Find where the given text appears and provide that cell's center as (X, Y) coordinate. 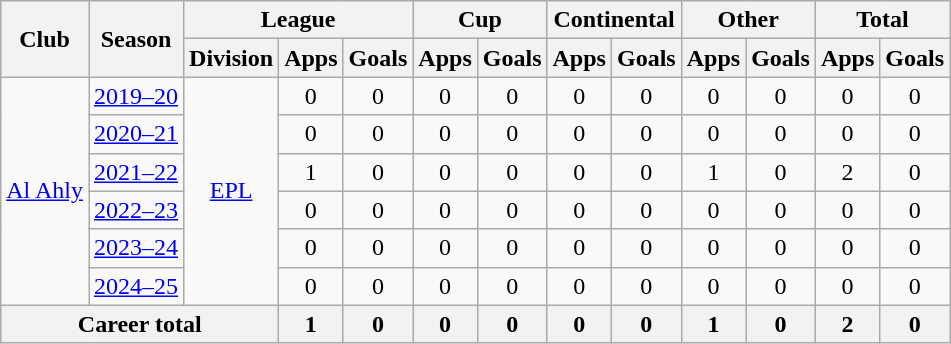
Cup (480, 20)
2024–25 (136, 286)
2020–21 (136, 134)
2019–20 (136, 96)
2023–24 (136, 248)
Division (232, 58)
2022–23 (136, 210)
2021–22 (136, 172)
Career total (140, 324)
EPL (232, 191)
Total (882, 20)
League (298, 20)
Club (45, 39)
Other (748, 20)
Season (136, 39)
Al Ahly (45, 191)
Continental (614, 20)
